For the text-containing cell, return its midpoint in (x, y) coordinate format. 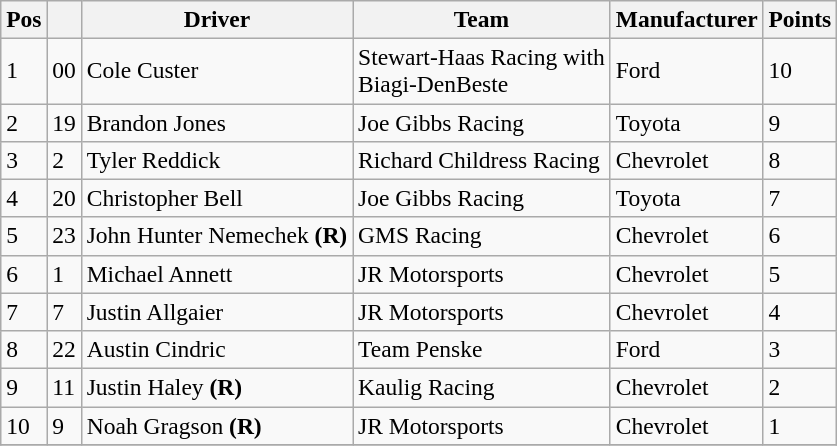
Richard Childress Racing (482, 160)
00 (64, 70)
Points (800, 19)
19 (64, 122)
GMS Racing (482, 236)
Tyler Reddick (216, 160)
Team Penske (482, 349)
Driver (216, 19)
Christopher Bell (216, 198)
20 (64, 198)
Justin Haley (R) (216, 387)
Brandon Jones (216, 122)
Team (482, 19)
Austin Cindric (216, 349)
Stewart-Haas Racing withBiagi-DenBeste (482, 70)
22 (64, 349)
John Hunter Nemechek (R) (216, 236)
Noah Gragson (R) (216, 425)
Justin Allgaier (216, 312)
Cole Custer (216, 70)
Michael Annett (216, 274)
Kaulig Racing (482, 387)
Pos (24, 19)
Manufacturer (686, 19)
23 (64, 236)
11 (64, 387)
